Pinpoint the cell where the given text exists, returning its [X, Y] midpoint coordinate. 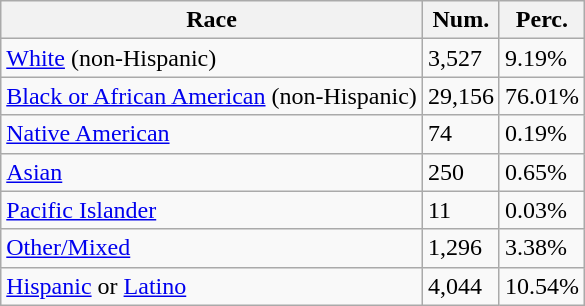
0.03% [542, 210]
Perc. [542, 20]
1,296 [460, 248]
4,044 [460, 286]
Asian [212, 172]
Pacific Islander [212, 210]
0.65% [542, 172]
Race [212, 20]
White (non-Hispanic) [212, 58]
11 [460, 210]
Num. [460, 20]
Hispanic or Latino [212, 286]
3.38% [542, 248]
Other/Mixed [212, 248]
250 [460, 172]
0.19% [542, 134]
Black or African American (non-Hispanic) [212, 96]
9.19% [542, 58]
3,527 [460, 58]
74 [460, 134]
10.54% [542, 286]
29,156 [460, 96]
Native American [212, 134]
76.01% [542, 96]
